For the text-containing cell, return its midpoint in [X, Y] coordinate format. 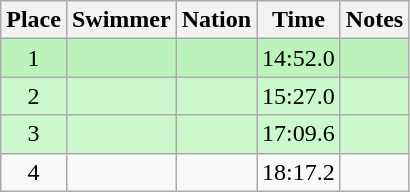
3 [34, 134]
15:27.0 [299, 96]
Swimmer [121, 20]
Nation [216, 20]
2 [34, 96]
4 [34, 172]
14:52.0 [299, 58]
1 [34, 58]
Time [299, 20]
Notes [374, 20]
18:17.2 [299, 172]
17:09.6 [299, 134]
Place [34, 20]
